For the text-containing cell, return its midpoint in [x, y] coordinate format. 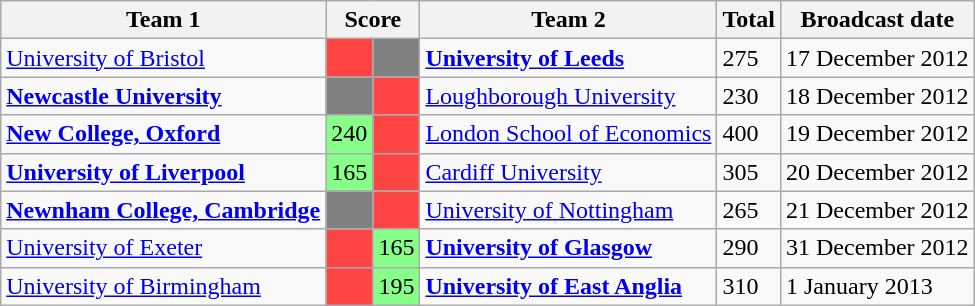
University of Bristol [164, 58]
London School of Economics [568, 134]
31 December 2012 [877, 248]
290 [749, 248]
400 [749, 134]
University of Nottingham [568, 210]
Team 2 [568, 20]
Team 1 [164, 20]
New College, Oxford [164, 134]
1 January 2013 [877, 286]
275 [749, 58]
Broadcast date [877, 20]
Loughborough University [568, 96]
Newnham College, Cambridge [164, 210]
Newcastle University [164, 96]
Total [749, 20]
Cardiff University [568, 172]
University of Leeds [568, 58]
265 [749, 210]
University of Exeter [164, 248]
18 December 2012 [877, 96]
310 [749, 286]
305 [749, 172]
17 December 2012 [877, 58]
University of East Anglia [568, 286]
20 December 2012 [877, 172]
195 [396, 286]
19 December 2012 [877, 134]
240 [350, 134]
21 December 2012 [877, 210]
University of Liverpool [164, 172]
230 [749, 96]
University of Glasgow [568, 248]
University of Birmingham [164, 286]
Score [373, 20]
